Return [x, y] of the center of cell containing provided text 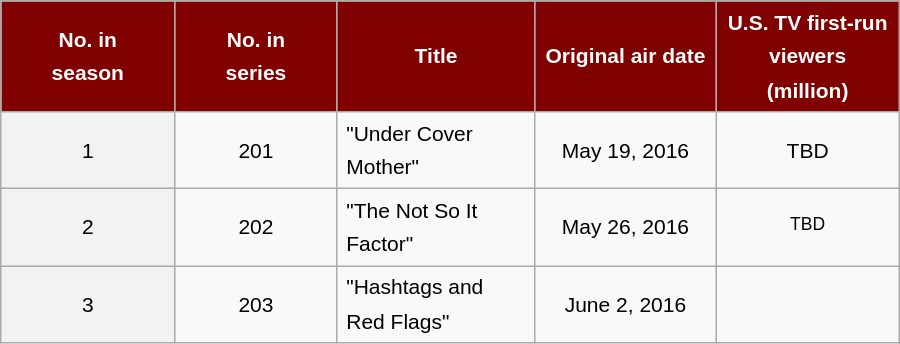
Title [436, 56]
203 [256, 304]
202 [256, 226]
Original air date [626, 56]
"Hashtags and Red Flags" [436, 304]
No. inseries [256, 56]
May 19, 2016 [626, 150]
1 [88, 150]
2 [88, 226]
3 [88, 304]
U.S. TV first-run viewers(million) [808, 56]
May 26, 2016 [626, 226]
"Under Cover Mother" [436, 150]
No. inseason [88, 56]
June 2, 2016 [626, 304]
201 [256, 150]
"The Not So It Factor" [436, 226]
